For the text-containing cell, return its midpoint in [x, y] coordinate format. 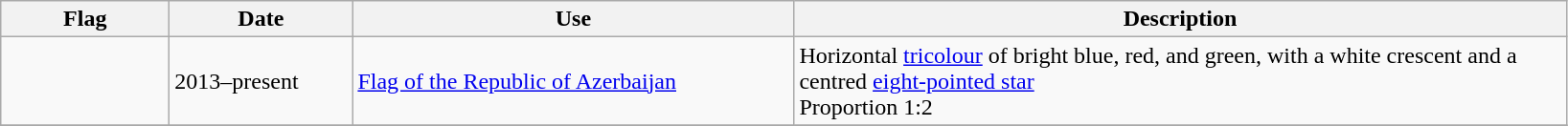
Horizontal tricolour of bright blue, red, and green, with a white crescent and a centred eight-pointed star Proportion 1:2 [1180, 81]
Description [1180, 19]
Use [573, 19]
2013–present [261, 81]
Flag [85, 19]
Flag of the Republic of Azerbaijan [573, 81]
Date [261, 19]
